Scan for the cell matching the given text and deliver its [X, Y] coordinate at center. 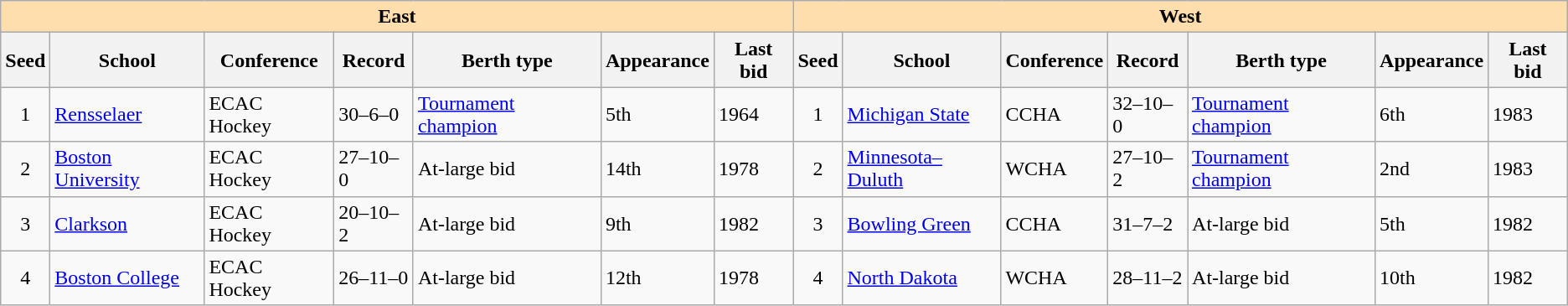
East [397, 17]
Michigan State [921, 114]
Clarkson [127, 223]
27–10–0 [374, 169]
12th [657, 278]
32–10–0 [1148, 114]
Rensselaer [127, 114]
9th [657, 223]
28–11–2 [1148, 278]
Boston College [127, 278]
West [1180, 17]
10th [1432, 278]
26–11–0 [374, 278]
Minnesota–Duluth [921, 169]
14th [657, 169]
Bowling Green [921, 223]
27–10–2 [1148, 169]
2nd [1432, 169]
30–6–0 [374, 114]
1964 [754, 114]
Boston University [127, 169]
6th [1432, 114]
31–7–2 [1148, 223]
20–10–2 [374, 223]
North Dakota [921, 278]
